From the cell containing the given text, extract its center point as (x, y) coordinate. 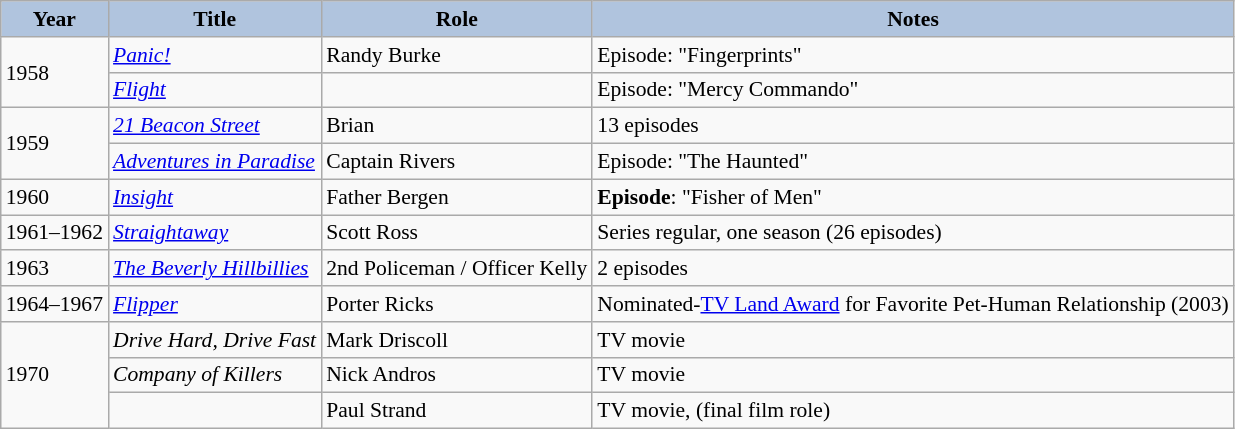
TV movie, (final film role) (912, 411)
Porter Ricks (456, 304)
Insight (214, 197)
Scott Ross (456, 233)
Nick Andros (456, 375)
Paul Strand (456, 411)
Series regular, one season (26 episodes) (912, 233)
1960 (54, 197)
Adventures in Paradise (214, 162)
Episode: "The Haunted" (912, 162)
Brian (456, 126)
Year (54, 19)
Role (456, 19)
Panic! (214, 55)
1958 (54, 72)
Company of Killers (214, 375)
Father Bergen (456, 197)
Episode: "Fisher of Men" (912, 197)
1964–1967 (54, 304)
Drive Hard, Drive Fast (214, 340)
Nominated-TV Land Award for Favorite Pet-Human Relationship (2003) (912, 304)
Mark Driscoll (456, 340)
Randy Burke (456, 55)
1959 (54, 144)
Flipper (214, 304)
Captain Rivers (456, 162)
2 episodes (912, 269)
Title (214, 19)
1963 (54, 269)
21 Beacon Street (214, 126)
Flight (214, 90)
13 episodes (912, 126)
Notes (912, 19)
1961–1962 (54, 233)
2nd Policeman / Officer Kelly (456, 269)
Episode: "Mercy Commando" (912, 90)
Episode: "Fingerprints" (912, 55)
Straightaway (214, 233)
The Beverly Hillbillies (214, 269)
1970 (54, 376)
